Pinpoint the cell where the given text exists, returning its (x, y) midpoint coordinate. 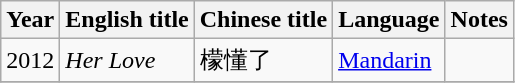
2012 (30, 60)
檬懂了 (263, 60)
Notes (479, 20)
Language (389, 20)
Mandarin (389, 60)
Chinese title (263, 20)
English title (127, 20)
Year (30, 20)
Her Love (127, 60)
